Identify which cell holds the provided text, then report its [x, y] central coordinate. 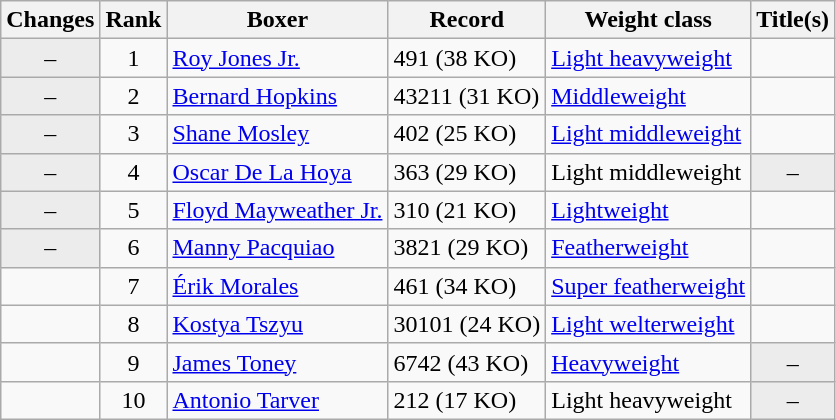
2 [134, 96]
402 (25 KO) [467, 134]
6 [134, 248]
Weight class [648, 20]
Record [467, 20]
Featherweight [648, 248]
Kostya Tszyu [278, 324]
491 (38 KO) [467, 58]
212 (17 KO) [467, 400]
10 [134, 400]
4 [134, 172]
Antonio Tarver [278, 400]
Heavyweight [648, 362]
James Toney [278, 362]
Light welterweight [648, 324]
Title(s) [793, 20]
461 (34 KO) [467, 286]
Changes [50, 20]
3821 (29 KO) [467, 248]
8 [134, 324]
5 [134, 210]
30101 (24 KO) [467, 324]
Roy Jones Jr. [278, 58]
363 (29 KO) [467, 172]
Oscar De La Hoya [278, 172]
6742 (43 KO) [467, 362]
Middleweight [648, 96]
Manny Pacquiao [278, 248]
Floyd Mayweather Jr. [278, 210]
9 [134, 362]
Érik Morales [278, 286]
1 [134, 58]
Boxer [278, 20]
Lightweight [648, 210]
Bernard Hopkins [278, 96]
Rank [134, 20]
310 (21 KO) [467, 210]
Shane Mosley [278, 134]
3 [134, 134]
7 [134, 286]
43211 (31 KO) [467, 96]
Super featherweight [648, 286]
